Capture the cell that displays the provided text and extract its [x, y] central coordinate. 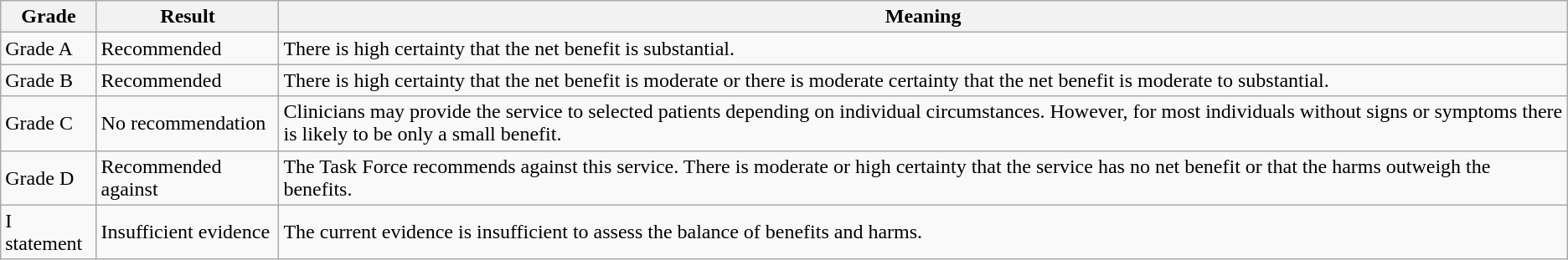
Result [188, 17]
I statement [49, 232]
Recommended against [188, 177]
Grade B [49, 80]
Grade [49, 17]
Grade A [49, 48]
There is high certainty that the net benefit is moderate or there is moderate certainty that the net benefit is moderate to substantial. [923, 80]
No recommendation [188, 124]
Grade C [49, 124]
Meaning [923, 17]
Insufficient evidence [188, 232]
Grade D [49, 177]
There is high certainty that the net benefit is substantial. [923, 48]
The current evidence is insufficient to assess the balance of benefits and harms. [923, 232]
